Return (x, y) of the center of cell containing provided text 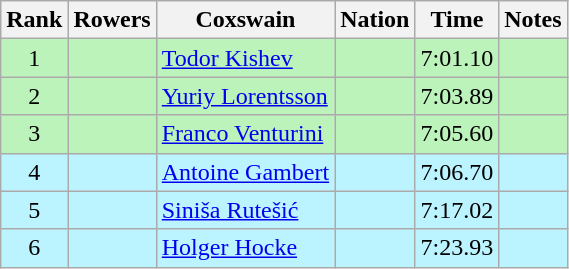
1 (34, 58)
2 (34, 96)
Notes (533, 20)
6 (34, 248)
Antoine Gambert (245, 172)
Nation (375, 20)
4 (34, 172)
Rank (34, 20)
Franco Venturini (245, 134)
5 (34, 210)
Time (457, 20)
3 (34, 134)
7:05.60 (457, 134)
Coxswain (245, 20)
7:03.89 (457, 96)
7:06.70 (457, 172)
Todor Kishev (245, 58)
7:01.10 (457, 58)
Siniša Rutešić (245, 210)
7:17.02 (457, 210)
Rowers (112, 20)
Holger Hocke (245, 248)
Yuriy Lorentsson (245, 96)
7:23.93 (457, 248)
